Return the [X, Y] coordinate for the center point of the cell that contains the specified text.  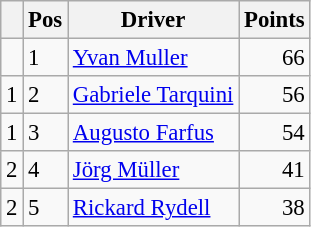
41 [274, 170]
Rickard Rydell [154, 208]
Pos [46, 20]
4 [46, 170]
Gabriele Tarquini [154, 95]
5 [46, 208]
Jörg Müller [154, 170]
Augusto Farfus [154, 133]
38 [274, 208]
Driver [154, 20]
Yvan Muller [154, 58]
56 [274, 95]
3 [46, 133]
54 [274, 133]
Points [274, 20]
66 [274, 58]
